Scan for the cell matching the given text and deliver its [x, y] coordinate at center. 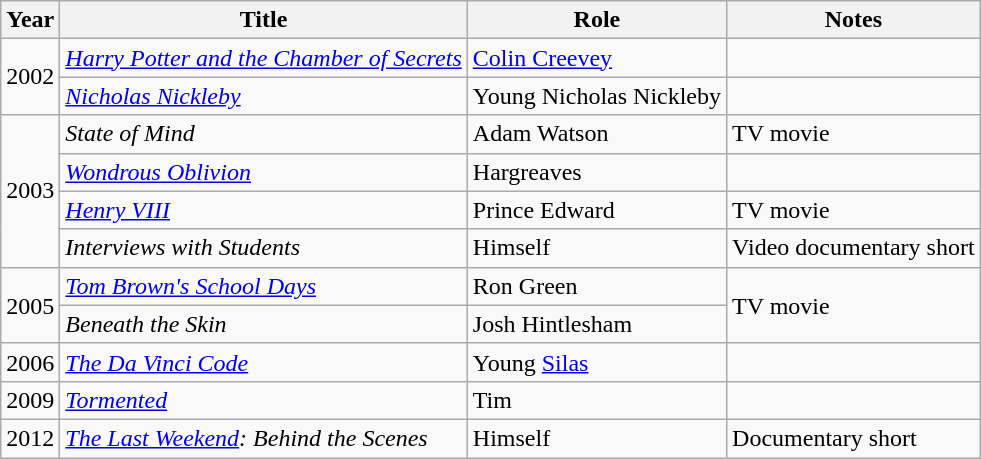
Henry VIII [264, 210]
Tim [596, 400]
Adam Watson [596, 134]
2005 [30, 305]
2009 [30, 400]
Notes [854, 20]
Tormented [264, 400]
Prince Edward [596, 210]
Harry Potter and the Chamber of Secrets [264, 58]
Colin Creevey [596, 58]
Josh Hintlesham [596, 324]
2002 [30, 77]
Title [264, 20]
2012 [30, 438]
Ron Green [596, 286]
Nicholas Nickleby [264, 96]
Tom Brown's School Days [264, 286]
Beneath the Skin [264, 324]
The Da Vinci Code [264, 362]
Video documentary short [854, 248]
Year [30, 20]
Hargreaves [596, 172]
Wondrous Oblivion [264, 172]
State of Mind [264, 134]
Young Nicholas Nickleby [596, 96]
2003 [30, 191]
Role [596, 20]
Interviews with Students [264, 248]
Young Silas [596, 362]
Documentary short [854, 438]
The Last Weekend: Behind the Scenes [264, 438]
2006 [30, 362]
